Scan for the cell matching the given text and deliver its [X, Y] coordinate at center. 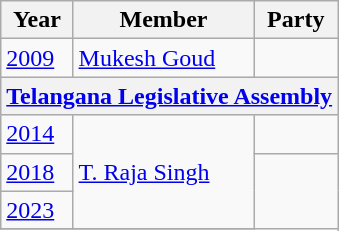
Party [296, 20]
2023 [37, 210]
2018 [37, 172]
2014 [37, 134]
T. Raja Singh [164, 172]
2009 [37, 58]
Mukesh Goud [164, 58]
Telangana Legislative Assembly [170, 96]
Year [37, 20]
Member [164, 20]
